Extract the [X, Y] coordinate from the center of the cell holding the provided text.  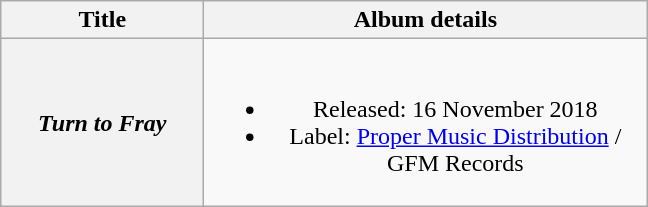
Turn to Fray [102, 122]
Title [102, 20]
Album details [426, 20]
Released: 16 November 2018Label: Proper Music Distribution / GFM Records [426, 122]
